Output the [x, y] coordinate of the center of the cell containing the given text.  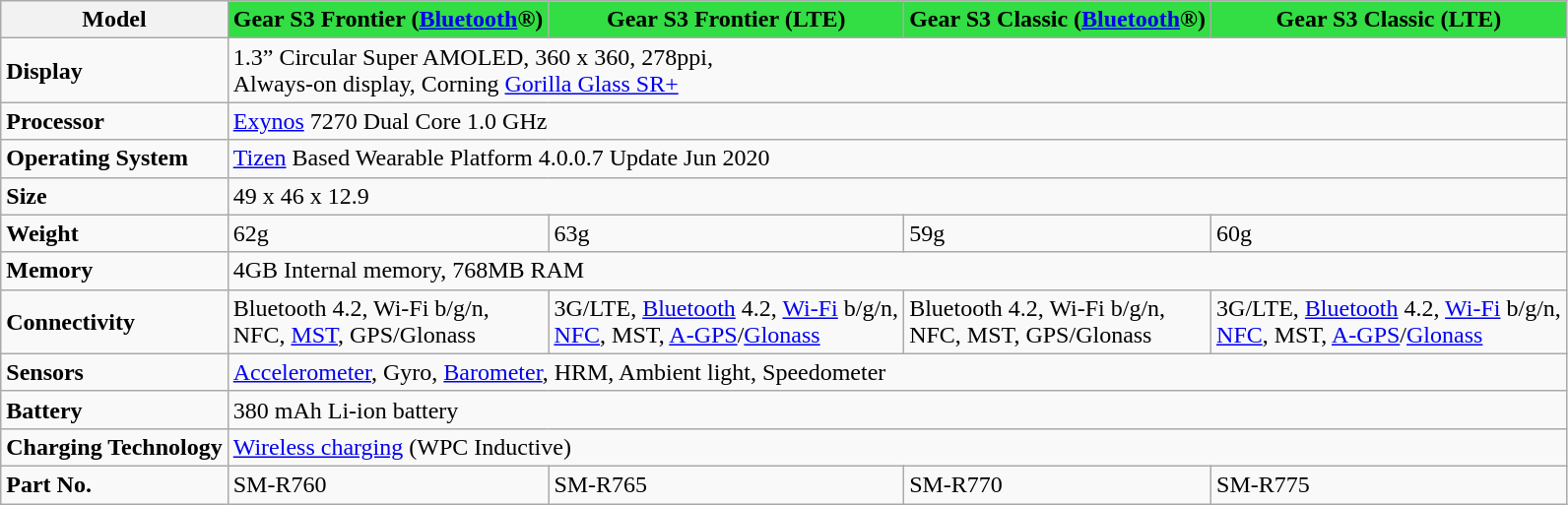
SM-R770 [1058, 484]
4GB Internal memory, 768MB RAM [896, 271]
62g [388, 233]
60g [1389, 233]
SM-R765 [727, 484]
Weight [114, 233]
Gear S3 Frontier (Bluetooth®) [388, 20]
Wireless charging (WPC Inductive) [896, 447]
49 x 46 x 12.9 [896, 196]
Display [114, 71]
Battery [114, 410]
Accelerometer, Gyro, Barometer, HRM, Ambient light, Speedometer [896, 372]
Charging Technology [114, 447]
Memory [114, 271]
380 mAh Li-ion battery [896, 410]
Connectivity [114, 321]
1.3” Circular Super AMOLED, 360 x 360, 278ppi,Always-on display, Corning Gorilla Glass SR+ [896, 71]
Size [114, 196]
Part No. [114, 484]
59g [1058, 233]
Exynos 7270 Dual Core 1.0 GHz [896, 121]
SM-R760 [388, 484]
Tizen Based Wearable Platform 4.0.0.7 Update Jun 2020 [896, 158]
Model [114, 20]
Gear S3 Classic (LTE) [1389, 20]
Operating System [114, 158]
Processor [114, 121]
Gear S3 Classic (Bluetooth®) [1058, 20]
SM-R775 [1389, 484]
63g [727, 233]
Sensors [114, 372]
Gear S3 Frontier (LTE) [727, 20]
